From the cell containing the given text, extract its center point as [X, Y] coordinate. 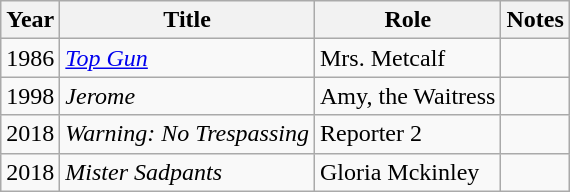
Title [188, 20]
Warning: No Trespassing [188, 134]
Mrs. Metcalf [407, 58]
Notes [535, 20]
Amy, the Waitress [407, 96]
Year [30, 20]
1998 [30, 96]
Gloria Mckinley [407, 172]
Mister Sadpants [188, 172]
1986 [30, 58]
Reporter 2 [407, 134]
Jerome [188, 96]
Top Gun [188, 58]
Role [407, 20]
